Find where the given text appears and provide that cell's center as (X, Y) coordinate. 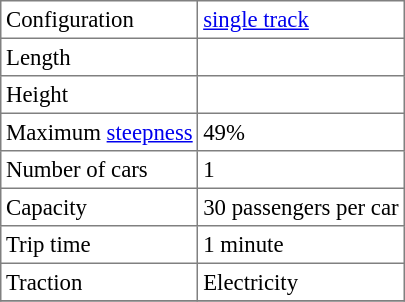
Trip time (100, 245)
1 minute (301, 245)
Electricity (301, 282)
1 (301, 170)
Capacity (100, 207)
Configuration (100, 20)
single track (301, 20)
30 passengers per car (301, 207)
49% (301, 132)
Number of cars (100, 170)
Height (100, 95)
Maximum steepness (100, 132)
Length (100, 57)
Traction (100, 282)
